Determine the [X, Y] coordinate at the center of the cell enclosing the given text.  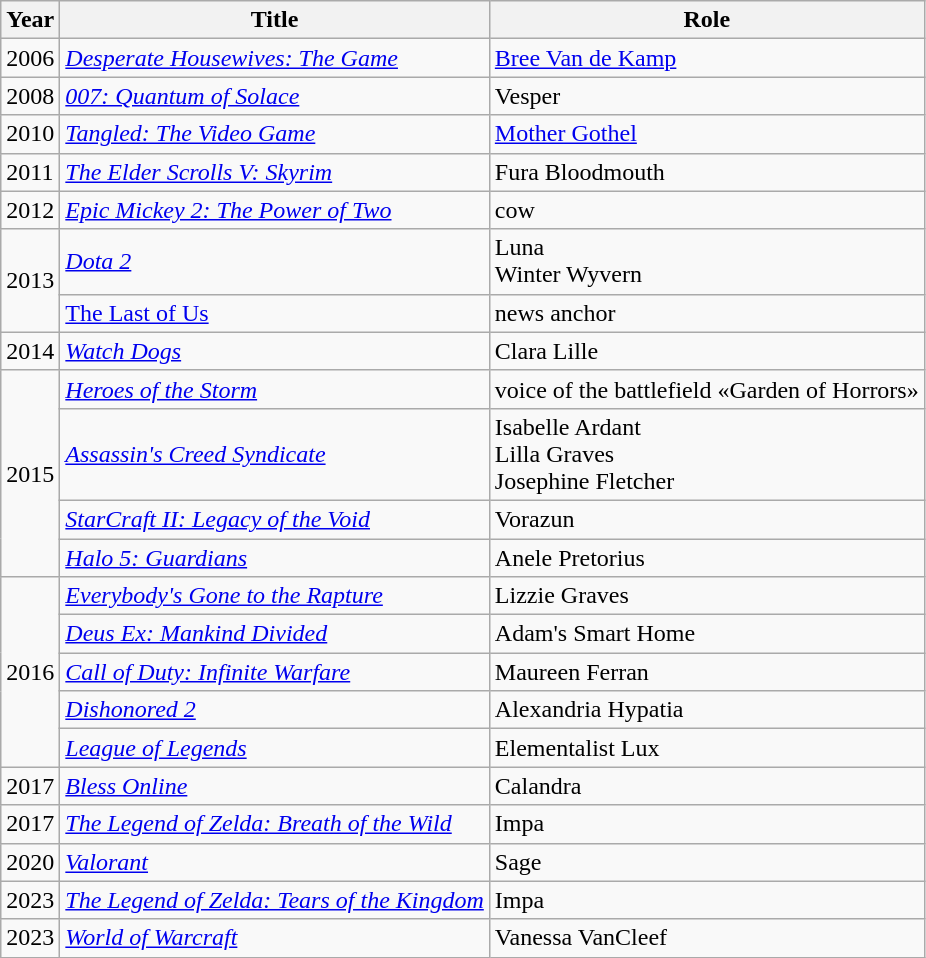
Bless Online [275, 786]
Halo 5: Guardians [275, 557]
The Last of Us [275, 313]
Mother Gothel [706, 134]
The Elder Scrolls V: Skyrim [275, 172]
Lizzie Graves [706, 596]
Year [30, 20]
2016 [30, 672]
Clara Lille [706, 351]
Title [275, 20]
Adam's Smart Home [706, 634]
2015 [30, 473]
2014 [30, 351]
Heroes of the Storm [275, 389]
2011 [30, 172]
Deus Ex: Mankind Divided [275, 634]
StarCraft II: Legacy of the Void [275, 519]
Role [706, 20]
007: Quantum of Solace [275, 96]
2012 [30, 210]
LunaWinter Wyvern [706, 262]
2013 [30, 280]
2008 [30, 96]
Epic Mickey 2: The Power of Two [275, 210]
The Legend of Zelda: Tears of the Kingdom [275, 900]
Vanessa VanCleef [706, 938]
Anele Pretorius [706, 557]
news anchor [706, 313]
Everybody's Gone to the Rapture [275, 596]
Tangled: The Video Game [275, 134]
Fura Bloodmouth [706, 172]
Sage [706, 862]
cow [706, 210]
Bree Van de Kamp [706, 58]
Assassin's Creed Syndicate [275, 454]
Vesper [706, 96]
Valorant [275, 862]
2010 [30, 134]
Vorazun [706, 519]
Watch Dogs [275, 351]
The Legend of Zelda: Breath of the Wild [275, 824]
Dishonored 2 [275, 710]
Calandra [706, 786]
2006 [30, 58]
Call of Duty: Infinite Warfare [275, 672]
Maureen Ferran [706, 672]
Dota 2 [275, 262]
voice of the battlefield «Garden of Horrors» [706, 389]
2020 [30, 862]
Desperate Housewives: The Game [275, 58]
Isabelle ArdantLilla GravesJosephine Fletcher [706, 454]
Alexandria Hypatia [706, 710]
Elementalist Lux [706, 748]
League of Legends [275, 748]
World of Warcraft [275, 938]
